From the cell containing the given text, extract its center point as (x, y) coordinate. 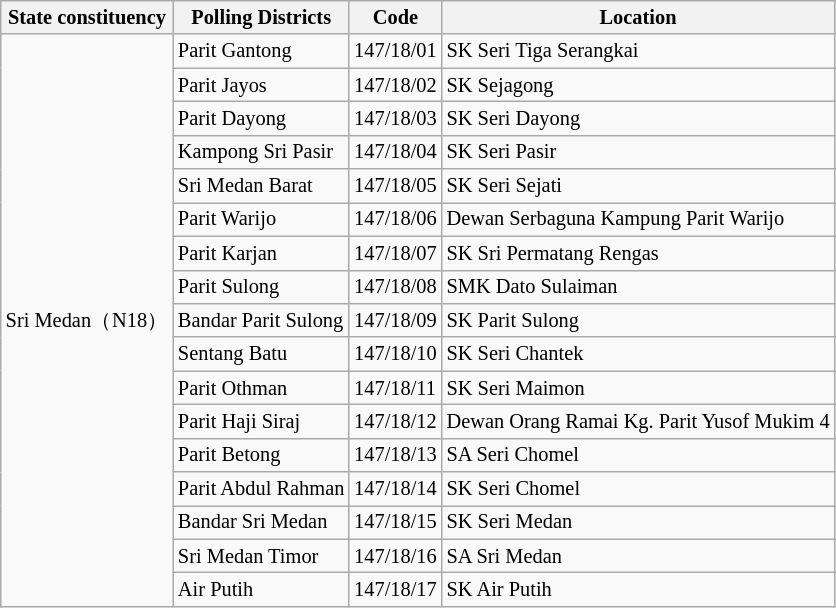
SA Seri Chomel (638, 455)
Sri Medan（N18） (87, 320)
SK Seri Maimon (638, 388)
147/18/09 (395, 320)
SK Seri Dayong (638, 118)
147/18/06 (395, 219)
SK Seri Chantek (638, 354)
Sentang Batu (261, 354)
SK Seri Sejati (638, 186)
Parit Jayos (261, 85)
SMK Dato Sulaiman (638, 287)
147/18/14 (395, 489)
Sri Medan Barat (261, 186)
Parit Karjan (261, 253)
147/18/15 (395, 522)
147/18/17 (395, 589)
Parit Betong (261, 455)
147/18/11 (395, 388)
Polling Districts (261, 17)
SK Seri Medan (638, 522)
SA Sri Medan (638, 556)
147/18/07 (395, 253)
147/18/13 (395, 455)
SK Air Putih (638, 589)
Location (638, 17)
Parit Haji Siraj (261, 421)
Dewan Serbaguna Kampung Parit Warijo (638, 219)
147/18/10 (395, 354)
SK Seri Tiga Serangkai (638, 51)
Bandar Sri Medan (261, 522)
Parit Warijo (261, 219)
SK Sri Permatang Rengas (638, 253)
SK Seri Chomel (638, 489)
Dewan Orang Ramai Kg. Parit Yusof Mukim 4 (638, 421)
147/18/03 (395, 118)
Sri Medan Timor (261, 556)
SK Seri Pasir (638, 152)
147/18/05 (395, 186)
Parit Othman (261, 388)
147/18/08 (395, 287)
Parit Dayong (261, 118)
147/18/01 (395, 51)
Parit Gantong (261, 51)
147/18/02 (395, 85)
147/18/12 (395, 421)
Air Putih (261, 589)
Parit Abdul Rahman (261, 489)
Bandar Parit Sulong (261, 320)
State constituency (87, 17)
Kampong Sri Pasir (261, 152)
Code (395, 17)
Parit Sulong (261, 287)
SK Sejagong (638, 85)
147/18/16 (395, 556)
SK Parit Sulong (638, 320)
147/18/04 (395, 152)
